Locate the cell with the specified text and output its (X, Y) center coordinate. 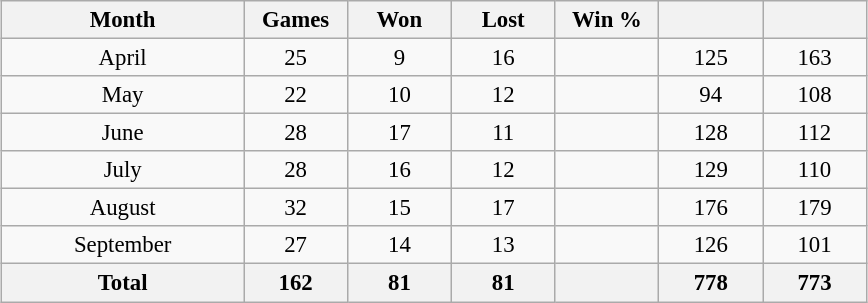
125 (711, 57)
11 (503, 133)
112 (815, 133)
9 (399, 57)
Lost (503, 20)
101 (815, 245)
Total (123, 283)
July (123, 170)
Win % (607, 20)
128 (711, 133)
94 (711, 95)
Games (296, 20)
September (123, 245)
32 (296, 208)
15 (399, 208)
773 (815, 283)
25 (296, 57)
778 (711, 283)
May (123, 95)
April (123, 57)
14 (399, 245)
13 (503, 245)
June (123, 133)
Month (123, 20)
163 (815, 57)
176 (711, 208)
22 (296, 95)
108 (815, 95)
Won (399, 20)
162 (296, 283)
129 (711, 170)
110 (815, 170)
126 (711, 245)
179 (815, 208)
27 (296, 245)
10 (399, 95)
August (123, 208)
